Return (x, y) of the center of cell containing provided text 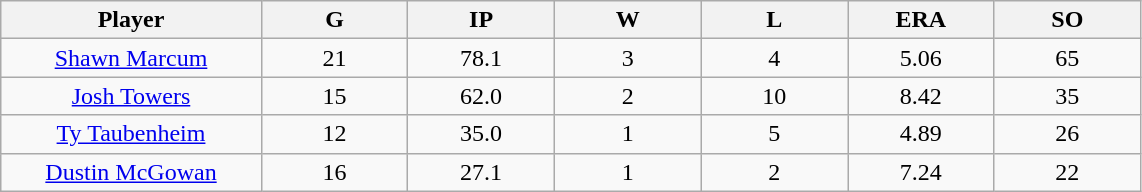
3 (628, 58)
Dustin McGowan (132, 172)
G (334, 20)
62.0 (482, 96)
78.1 (482, 58)
L (774, 20)
35 (1068, 96)
4.89 (922, 134)
22 (1068, 172)
26 (1068, 134)
5.06 (922, 58)
27.1 (482, 172)
Josh Towers (132, 96)
8.42 (922, 96)
21 (334, 58)
SO (1068, 20)
35.0 (482, 134)
ERA (922, 20)
Shawn Marcum (132, 58)
Player (132, 20)
12 (334, 134)
W (628, 20)
65 (1068, 58)
16 (334, 172)
7.24 (922, 172)
IP (482, 20)
5 (774, 134)
15 (334, 96)
10 (774, 96)
Ty Taubenheim (132, 134)
4 (774, 58)
